Extract the [x, y] coordinate from the center of the cell holding the provided text.  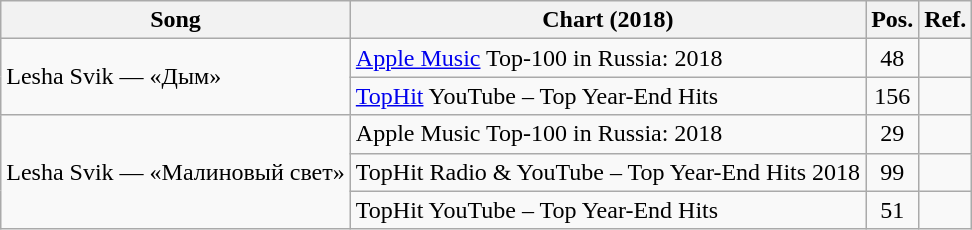
Lesha Svik — «Малиновый свет» [176, 172]
Chart (2018) [608, 20]
Pos. [892, 20]
Song [176, 20]
Ref. [946, 20]
48 [892, 58]
Lesha Svik — «Дым» [176, 77]
99 [892, 172]
51 [892, 210]
29 [892, 134]
156 [892, 96]
TopHit Radio & YouTube – Top Year-End Hits 2018 [608, 172]
